For the text-containing cell, return its midpoint in [X, Y] coordinate format. 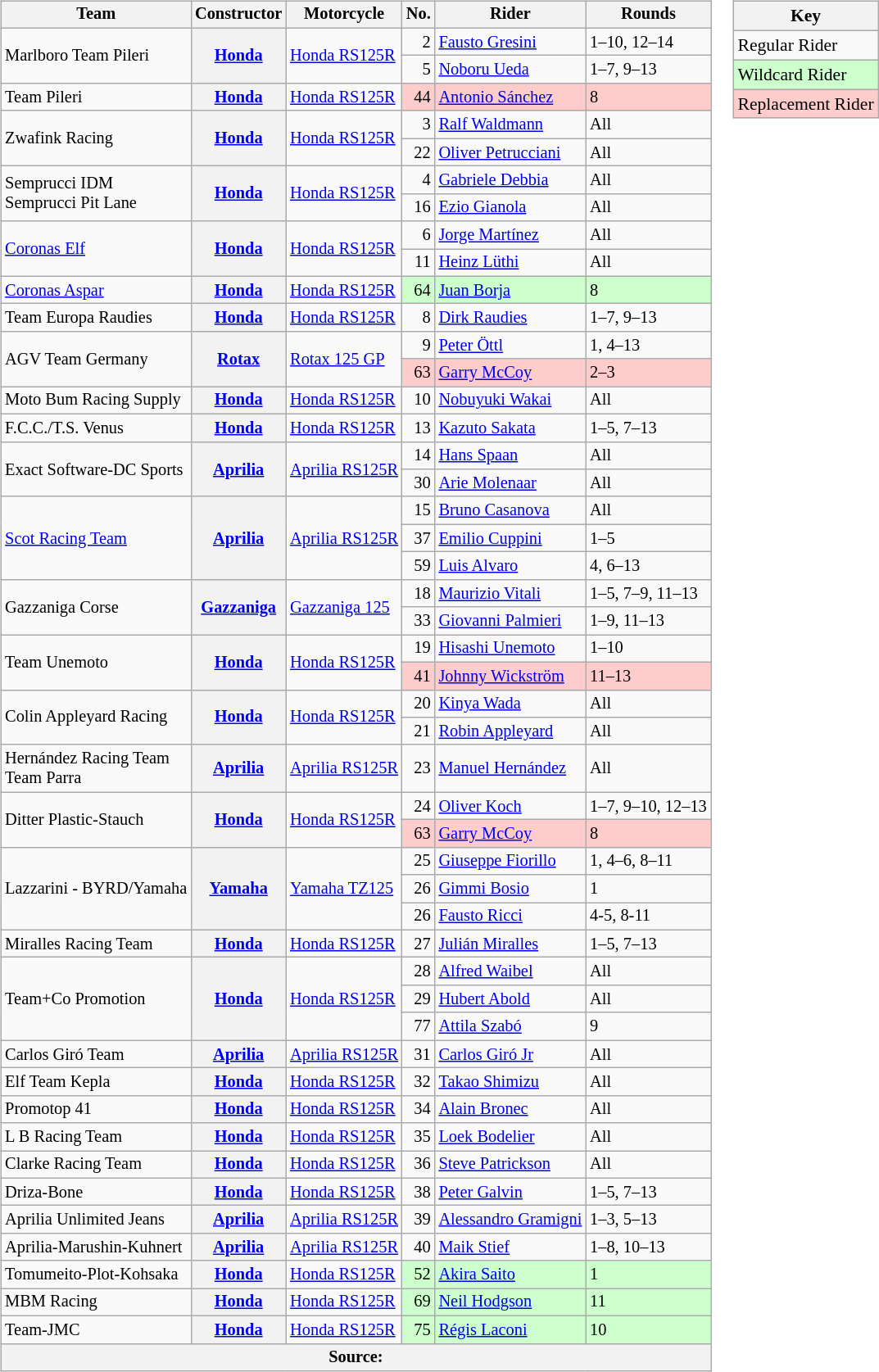
Exact Software-DC Sports [96, 469]
21 [419, 731]
40 [419, 1247]
37 [419, 538]
38 [419, 1192]
14 [419, 455]
Yamaha TZ125 [344, 888]
35 [419, 1137]
Emilio Cuppini [511, 538]
1–5 [648, 538]
19 [419, 649]
4-5, 8-11 [648, 917]
2 [419, 42]
52 [419, 1275]
Carlos Giró Jr [511, 1054]
Antonio Sánchez [511, 97]
Zwafink Racing [96, 138]
1–5, 7–9, 11–13 [648, 593]
Takao Shimizu [511, 1082]
Juan Borja [511, 290]
36 [419, 1165]
25 [419, 861]
1, 4–13 [648, 346]
1–7, 9–10, 12–13 [648, 806]
Fausto Ricci [511, 917]
F.C.C./T.S. Venus [96, 428]
Ditter Plastic-Stauch [96, 819]
31 [419, 1054]
No. [419, 15]
4 [419, 180]
Ralf Waldmann [511, 125]
Team [96, 15]
Peter Öttl [511, 346]
1–3, 5–13 [648, 1220]
Akira Saito [511, 1275]
Robin Appleyard [511, 731]
41 [419, 676]
18 [419, 593]
Dirk Raudies [511, 318]
69 [419, 1302]
28 [419, 971]
Constructor [238, 15]
22 [419, 152]
44 [419, 97]
Yamaha [238, 888]
Team Unemoto [96, 662]
Nobuyuki Wakai [511, 401]
Steve Patrickson [511, 1165]
Regular Rider [805, 45]
1–10, 12–14 [648, 42]
Ezio Gianola [511, 207]
Attila Szabó [511, 1026]
Fausto Gresini [511, 42]
Alfred Waibel [511, 971]
39 [419, 1220]
Wildcard Rider [805, 75]
1–8, 10–13 [648, 1247]
33 [419, 621]
4, 6–13 [648, 566]
Carlos Giró Team [96, 1054]
11–13 [648, 676]
27 [419, 944]
Régis Laconi [511, 1329]
Colin Appleyard Racing [96, 718]
Manuel Hernández [511, 768]
20 [419, 704]
Semprucci IDMSemprucci Pit Lane [96, 193]
Hubert Abold [511, 999]
Oliver Petrucciani [511, 152]
16 [419, 207]
Loek Bodelier [511, 1137]
Rider [511, 15]
Driza-Bone [96, 1192]
Jorge Martínez [511, 235]
13 [419, 428]
Coronas Aspar [96, 290]
Heinz Lüthi [511, 263]
Gazzaniga 125 [344, 606]
Coronas Elf [96, 249]
Team Pileri [96, 97]
Replacement Rider [805, 104]
64 [419, 290]
77 [419, 1026]
Key [805, 16]
Oliver Koch [511, 806]
Hans Spaan [511, 455]
Motorcycle [344, 15]
Elf Team Kepla [96, 1082]
Alain Bronec [511, 1109]
Giuseppe Fiorillo [511, 861]
Rotax 125 GP [344, 359]
Bruno Casanova [511, 510]
Hernández Racing TeamTeam Parra [96, 768]
Neil Hodgson [511, 1302]
6 [419, 235]
Tomumeito-Plot-Kohsaka [96, 1275]
5 [419, 70]
32 [419, 1082]
Team Europa Raudies [96, 318]
29 [419, 999]
Promotop 41 [96, 1109]
Team+Co Promotion [96, 999]
Kinya Wada [511, 704]
Gazzaniga [238, 606]
Julián Miralles [511, 944]
Luis Alvaro [511, 566]
Arie Molenaar [511, 483]
30 [419, 483]
AGV Team Germany [96, 359]
Aprilia-Marushin-Kuhnert [96, 1247]
24 [419, 806]
34 [419, 1109]
59 [419, 566]
Maurizio Vitali [511, 593]
Scot Racing Team [96, 537]
Giovanni Palmieri [511, 621]
Aprilia Unlimited Jeans [96, 1220]
Miralles Racing Team [96, 944]
Maik Stief [511, 1247]
Gimmi Bosio [511, 889]
Lazzarini - BYRD/Yamaha [96, 888]
Moto Bum Racing Supply [96, 401]
Alessandro Gramigni [511, 1220]
15 [419, 510]
L B Racing Team [96, 1137]
Team-JMC [96, 1329]
MBM Racing [96, 1302]
Kazuto Sakata [511, 428]
23 [419, 768]
75 [419, 1329]
Gazzaniga Corse [96, 606]
Hisashi Unemoto [511, 649]
Clarke Racing Team [96, 1165]
Source: [356, 1357]
Gabriele Debbia [511, 180]
Rotax [238, 359]
Peter Galvin [511, 1192]
1, 4–6, 8–11 [648, 861]
Noboru Ueda [511, 70]
1–10 [648, 649]
Marlboro Team Pileri [96, 56]
Rounds [648, 15]
2–3 [648, 373]
3 [419, 125]
Johnny Wickström [511, 676]
1–9, 11–13 [648, 621]
